Detect which cell encompasses the target text, then output its [X, Y] center coordinate. 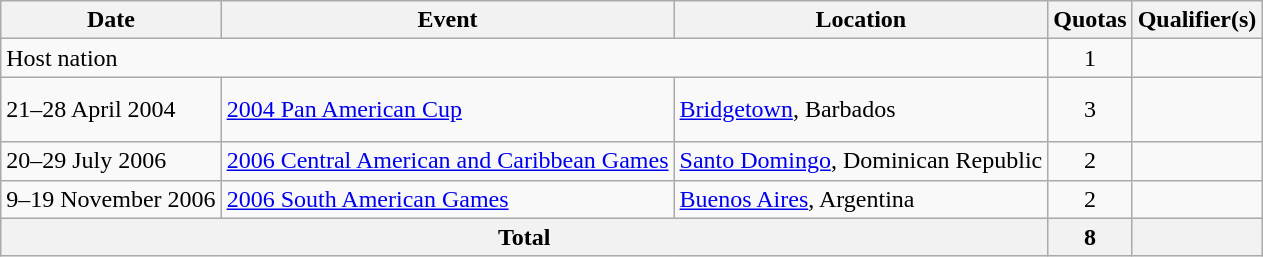
21–28 April 2004 [111, 110]
Location [861, 20]
9–19 November 2006 [111, 199]
Event [448, 20]
20–29 July 2006 [111, 161]
Host nation [524, 58]
8 [1090, 237]
2004 Pan American Cup [448, 110]
Date [111, 20]
2006 Central American and Caribbean Games [448, 161]
Quotas [1090, 20]
Santo Domingo, Dominican Republic [861, 161]
Total [524, 237]
1 [1090, 58]
Buenos Aires, Argentina [861, 199]
Qualifier(s) [1197, 20]
2006 South American Games [448, 199]
Bridgetown, Barbados [861, 110]
3 [1090, 110]
